Extract the [X, Y] coordinate from the center of the cell holding the provided text.  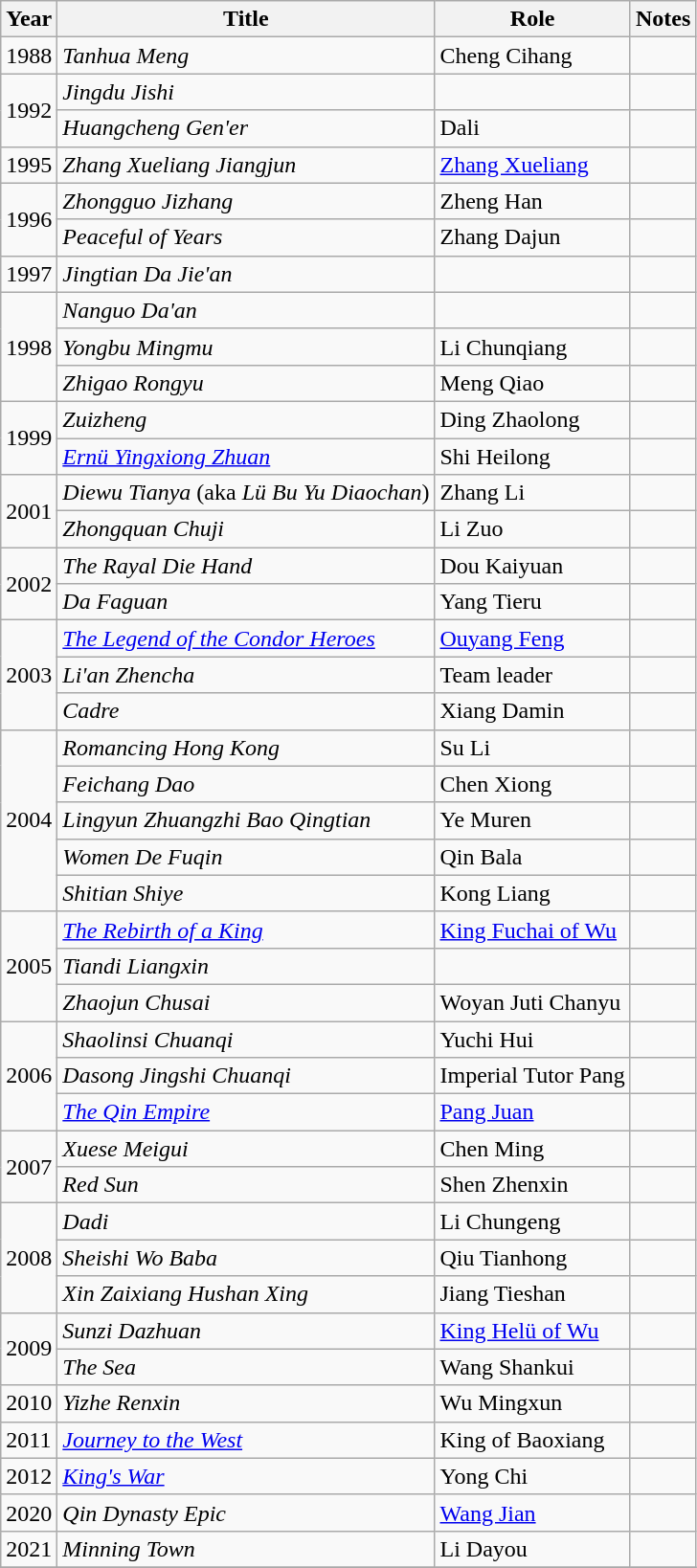
Xuese Meigui [246, 1149]
2021 [29, 1549]
Jiang Tieshan [532, 1294]
Red Sun [246, 1185]
Zuizheng [246, 419]
Li Dayou [532, 1549]
The Rebirth of a King [246, 930]
Li Chunqiang [532, 347]
King Fuchai of Wu [532, 930]
Dou Kaiyuan [532, 566]
1988 [29, 56]
Minning Town [246, 1549]
Xin Zaixiang Hushan Xing [246, 1294]
2008 [29, 1258]
Notes [663, 19]
1999 [29, 437]
Qin Bala [532, 857]
Zhongquan Chuji [246, 529]
Dasong Jingshi Chuanqi [246, 1076]
1995 [29, 165]
Kong Liang [532, 893]
Feichang Dao [246, 784]
Chen Xiong [532, 784]
2006 [29, 1075]
Dali [532, 128]
Zhang Dajun [532, 237]
Meng Qiao [532, 383]
Da Faguan [246, 602]
2004 [29, 820]
King Helü of Wu [532, 1331]
Zhongguo Jizhang [246, 201]
Li Zuo [532, 529]
Li'an Zhencha [246, 675]
1996 [29, 219]
Pang Juan [532, 1112]
King's War [246, 1476]
1992 [29, 110]
Ernü Yingxiong Zhuan [246, 457]
Lingyun Zhuangzhi Bao Qingtian [246, 820]
Xiang Damin [532, 711]
Peaceful of Years [246, 237]
Jingtian Da Jie'an [246, 274]
Sheishi Wo Baba [246, 1258]
Qin Dynasty Epic [246, 1512]
2010 [29, 1403]
Shitian Shiye [246, 893]
Qiu Tianhong [532, 1258]
Zheng Han [532, 201]
Sunzi Dazhuan [246, 1331]
Year [29, 19]
Nanguo Da'an [246, 310]
Zhang Xueliang Jiangjun [246, 165]
Yizhe Renxin [246, 1403]
Wang Shankui [532, 1367]
Woyan Juti Chanyu [532, 1002]
Title [246, 19]
Team leader [532, 675]
Ye Muren [532, 820]
Zhang Li [532, 493]
Zhigao Rongyu [246, 383]
2005 [29, 966]
The Qin Empire [246, 1112]
Role [532, 19]
King of Baoxiang [532, 1440]
Women De Fuqin [246, 857]
Imperial Tutor Pang [532, 1076]
2009 [29, 1349]
Wu Mingxun [532, 1403]
Tanhua Meng [246, 56]
Yongbu Mingmu [246, 347]
2001 [29, 511]
Shi Heilong [532, 457]
Yong Chi [532, 1476]
1998 [29, 347]
The Legend of the Condor Heroes [246, 638]
Ouyang Feng [532, 638]
1997 [29, 274]
2002 [29, 584]
2011 [29, 1440]
Zhang Xueliang [532, 165]
2003 [29, 675]
Zhaojun Chusai [246, 1002]
Dadi [246, 1221]
The Rayal Die Hand [246, 566]
Yuchi Hui [532, 1039]
Wang Jian [532, 1512]
Jingdu Jishi [246, 92]
Tiandi Liangxin [246, 966]
Huangcheng Gen'er [246, 128]
Journey to the West [246, 1440]
2012 [29, 1476]
The Sea [246, 1367]
Chen Ming [532, 1149]
Cheng Cihang [532, 56]
2020 [29, 1512]
Ding Zhaolong [532, 419]
2007 [29, 1167]
Romancing Hong Kong [246, 748]
Cadre [246, 711]
Su Li [532, 748]
Diewu Tianya (aka Lü Bu Yu Diaochan) [246, 493]
Yang Tieru [532, 602]
Shen Zhenxin [532, 1185]
Shaolinsi Chuanqi [246, 1039]
Li Chungeng [532, 1221]
